Extract the [x, y] coordinate from the center of the cell holding the provided text.  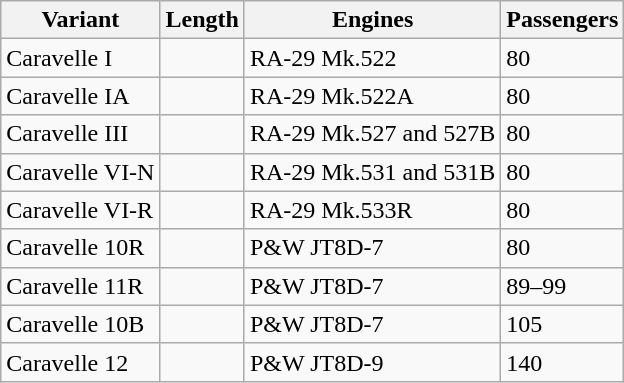
Caravelle IA [80, 96]
140 [562, 362]
Caravelle VI-R [80, 210]
105 [562, 324]
Length [202, 20]
Engines [372, 20]
Caravelle 12 [80, 362]
Caravelle I [80, 58]
RA-29 Mk.533R [372, 210]
RA-29 Mk.522 [372, 58]
Caravelle 10R [80, 248]
P&W JT8D-9 [372, 362]
RA-29 Mk.531 and 531B [372, 172]
Passengers [562, 20]
Caravelle VI-N [80, 172]
Caravelle 10B [80, 324]
Caravelle 11R [80, 286]
RA-29 Mk.522A [372, 96]
Variant [80, 20]
Caravelle III [80, 134]
RA-29 Mk.527 and 527B [372, 134]
89–99 [562, 286]
